Scan for the cell matching the given text and deliver its (x, y) coordinate at center. 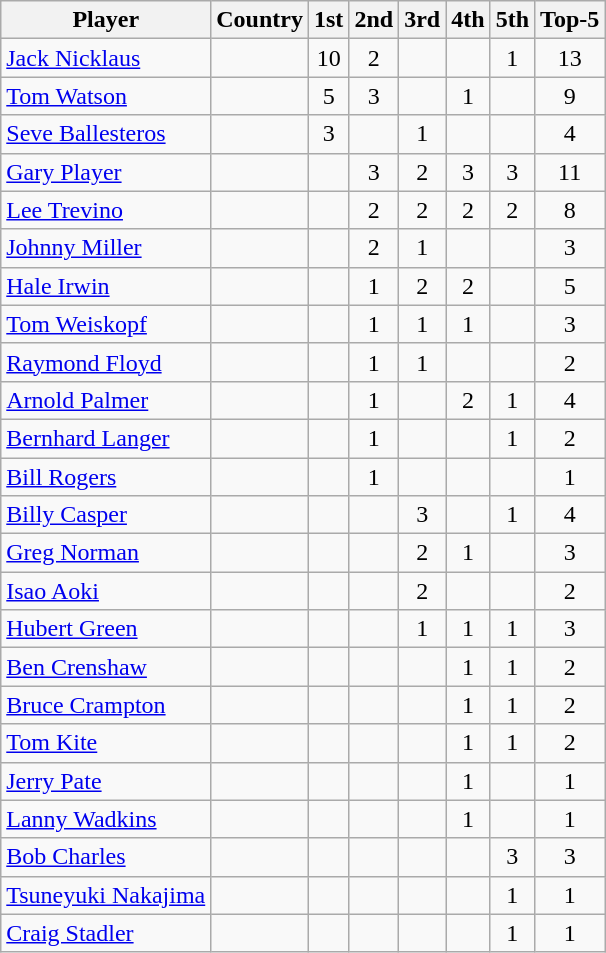
Bill Rogers (106, 477)
Bernhard Langer (106, 438)
Billy Casper (106, 515)
Ben Crenshaw (106, 667)
Player (106, 20)
5th (512, 20)
9 (570, 96)
Gary Player (106, 172)
3rd (422, 20)
Craig Stadler (106, 933)
Hale Irwin (106, 286)
Isao Aoki (106, 591)
Lee Trevino (106, 210)
13 (570, 58)
Tom Watson (106, 96)
8 (570, 210)
Jerry Pate (106, 781)
11 (570, 172)
Seve Ballesteros (106, 134)
1st (328, 20)
Arnold Palmer (106, 400)
4th (468, 20)
Jack Nicklaus (106, 58)
Tom Weiskopf (106, 324)
Bob Charles (106, 857)
Tom Kite (106, 743)
Lanny Wadkins (106, 819)
Top-5 (570, 20)
2nd (374, 20)
Johnny Miller (106, 248)
Tsuneyuki Nakajima (106, 895)
Greg Norman (106, 553)
Hubert Green (106, 629)
10 (328, 58)
Raymond Floyd (106, 362)
Bruce Crampton (106, 705)
Country (260, 20)
